Detect which cell encompasses the target text, then output its (X, Y) center coordinate. 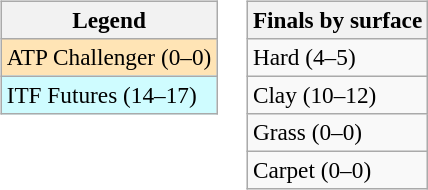
ATP Challenger (0–0) (108, 57)
Legend (108, 20)
Finals by surface (337, 20)
Clay (10–12) (337, 95)
Grass (0–0) (337, 133)
ITF Futures (14–17) (108, 95)
Carpet (0–0) (337, 171)
Hard (4–5) (337, 57)
